Determine the [X, Y] coordinate at the center of the cell enclosing the given text.  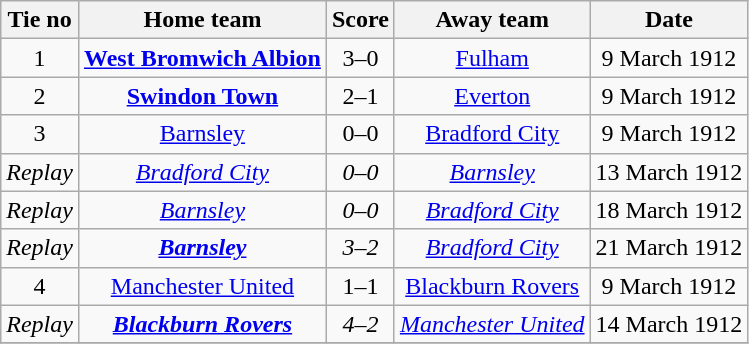
West Bromwich Albion [202, 58]
Everton [492, 96]
18 March 1912 [669, 210]
3–0 [360, 58]
13 March 1912 [669, 172]
1–1 [360, 286]
Fulham [492, 58]
14 March 1912 [669, 324]
21 March 1912 [669, 248]
2 [40, 96]
Score [360, 20]
1 [40, 58]
Away team [492, 20]
Tie no [40, 20]
Home team [202, 20]
4–2 [360, 324]
Date [669, 20]
Swindon Town [202, 96]
2–1 [360, 96]
3–2 [360, 248]
4 [40, 286]
3 [40, 134]
